Search for the cell housing the specified text and yield its (X, Y) center coordinate. 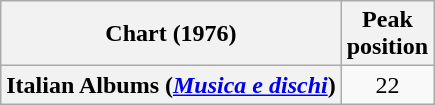
Italian Albums (Musica e dischi) (171, 85)
Chart (1976) (171, 34)
22 (387, 85)
Peakposition (387, 34)
